Scan for the cell matching the given text and deliver its (x, y) coordinate at center. 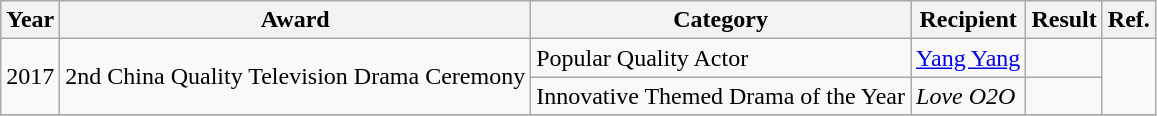
Innovative Themed Drama of the Year (721, 96)
Award (296, 20)
2017 (30, 77)
Category (721, 20)
Result (1064, 20)
Popular Quality Actor (721, 58)
Ref. (1128, 20)
Love O2O (968, 96)
2nd China Quality Television Drama Ceremony (296, 77)
Year (30, 20)
Recipient (968, 20)
Yang Yang (968, 58)
